Output the (X, Y) coordinate of the center of the cell containing the given text.  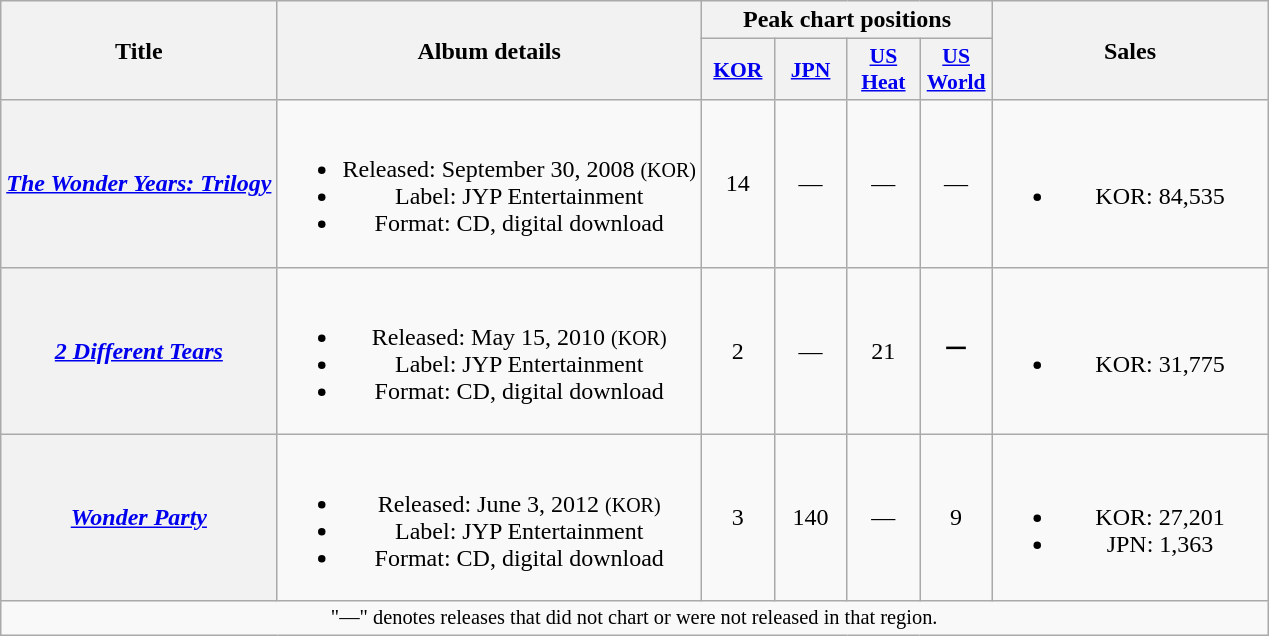
USHeat (884, 70)
USWorld (956, 70)
Released: September 30, 2008 (KOR)Label: JYP EntertainmentFormat: CD, digital download (490, 184)
140 (810, 518)
3 (738, 518)
"—" denotes releases that did not chart or were not released in that region. (634, 618)
ー (956, 350)
KOR: 84,535 (1130, 184)
KOR (738, 70)
2 (738, 350)
Sales (1130, 50)
21 (884, 350)
Album details (490, 50)
Title (139, 50)
Released: June 3, 2012 (KOR)Label: JYP EntertainmentFormat: CD, digital download (490, 518)
2 Different Tears (139, 350)
9 (956, 518)
KOR: 31,775 (1130, 350)
JPN (810, 70)
The Wonder Years: Trilogy (139, 184)
Wonder Party (139, 518)
14 (738, 184)
KOR: 27,201JPN: 1,363 (1130, 518)
Released: May 15, 2010 (KOR)Label: JYP EntertainmentFormat: CD, digital download (490, 350)
Peak chart positions (846, 20)
